Find where the given text appears and provide that cell's center as [x, y] coordinate. 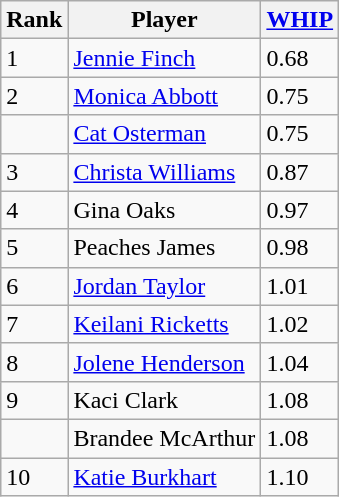
0.68 [300, 58]
Kaci Clark [164, 400]
0.98 [300, 248]
WHIP [300, 20]
8 [34, 362]
Jordan Taylor [164, 286]
Katie Burkhart [164, 477]
Peaches James [164, 248]
Brandee McArthur [164, 438]
10 [34, 477]
3 [34, 172]
4 [34, 210]
5 [34, 248]
2 [34, 96]
Cat Osterman [164, 134]
Rank [34, 20]
7 [34, 324]
0.97 [300, 210]
0.87 [300, 172]
Jennie Finch [164, 58]
Christa Williams [164, 172]
9 [34, 400]
6 [34, 286]
1.02 [300, 324]
Monica Abbott [164, 96]
1.04 [300, 362]
1.01 [300, 286]
Player [164, 20]
Keilani Ricketts [164, 324]
1 [34, 58]
Gina Oaks [164, 210]
Jolene Henderson [164, 362]
1.10 [300, 477]
